Extract the [x, y] coordinate from the center of the cell holding the provided text.  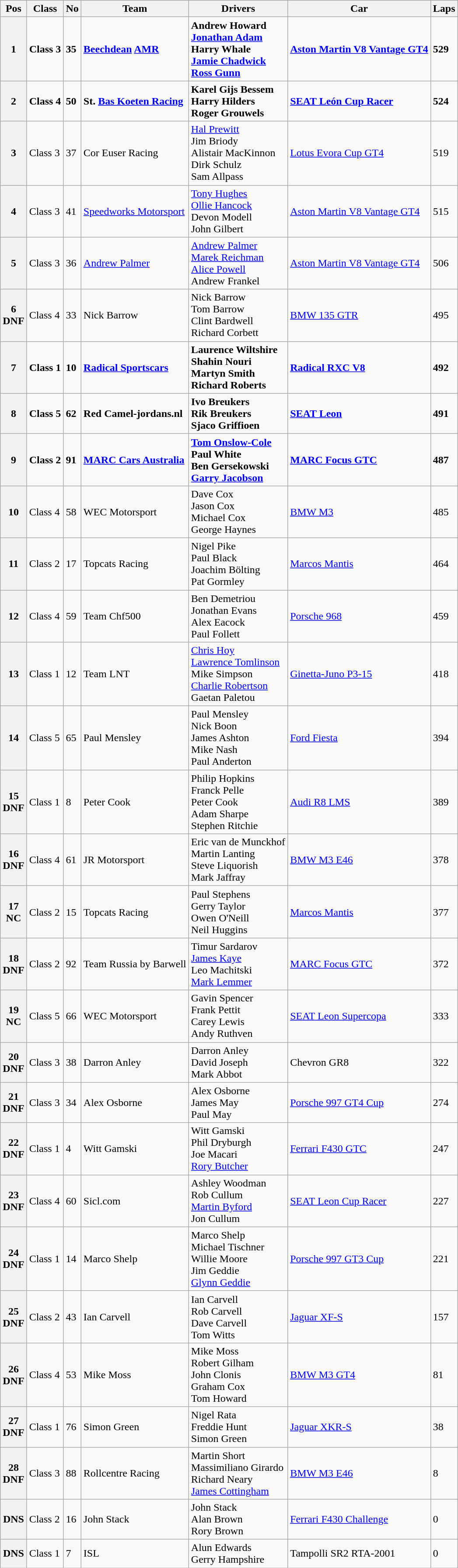
33 [72, 315]
16DNF [14, 860]
394 [444, 738]
Gavin Spencer Frank Pettit Carey Lewis Andy Ruthven [238, 1016]
Class [45, 9]
BMW M3 [360, 512]
459 [444, 616]
Timur Sardarov James Kaye Leo Machitski Mark Lemmer [238, 964]
274 [444, 1102]
43 [72, 1317]
BMW 135 GTR [360, 315]
Chevron GR8 [360, 1062]
464 [444, 563]
Paul Mensley Nick Boon James Ashton Mike Nash Paul Anderton [238, 738]
Team Chf500 [135, 616]
Rollcentre Racing [135, 1473]
62 [72, 413]
Jaguar XF-S [360, 1317]
SEAT Leon [360, 413]
53 [72, 1375]
MARC Cars Australia [135, 459]
Marco Shelp Michael Tischner Willie Moore Jim Geddie Glynn Geddie [238, 1259]
No [72, 9]
Nigel Rata Freddie Hunt Simon Green [238, 1427]
Andrew Howard Jonathan Adam Harry Whale Jamie Chadwick Ross Gunn [238, 49]
17 [72, 563]
Eric van de Munckhof Martin Lanting Steve Liquorish Mark Jaffray [238, 860]
76 [72, 1427]
227 [444, 1200]
Peter Cook [135, 802]
524 [444, 101]
John Stack [135, 1519]
61 [72, 860]
5 [14, 263]
2 [14, 101]
Ford Fiesta [360, 738]
91 [72, 459]
27DNF [14, 1427]
41 [72, 211]
36 [72, 263]
SEAT León Cup Racer [360, 101]
Nick Barrow Tom Barrow Clint Bardwell Richard Corbett [238, 315]
Ian Carvell Rob Carvell Dave Carvell Tom Witts [238, 1317]
Jaguar XKR-S [360, 1427]
247 [444, 1149]
Mike Moss [135, 1375]
Porsche 997 GT4 Cup [360, 1102]
Hal Prewitt Jim Briody Alistair MacKinnon Dirk Schulz Sam Allpass [238, 153]
88 [72, 1473]
Team [135, 9]
92 [72, 964]
Cor Euser Racing [135, 153]
59 [72, 616]
Nigel Pike Paul Black Joachim Bölting Pat Gormley [238, 563]
SEAT Leon Supercopa [360, 1016]
Audi R8 LMS [360, 802]
Ashley Woodman Rob Cullum Martin Byford Jon Cullum [238, 1200]
Laps [444, 9]
Karel Gijs Bessem Harry Hilders Roger Grouwels [238, 101]
Radical Sportscars [135, 367]
Tom Onslow-Cole Paul White Ben Gersekowski Garry Jacobson [238, 459]
485 [444, 512]
15DNF [14, 802]
Chris Hoy Lawrence Tomlinson Mike Simpson Charlie Robertson Gaetan Paletou [238, 674]
16 [72, 1519]
Speedworks Motorsport [135, 211]
35 [72, 49]
Ivo Breukers Rik Breukers Sjaco Griffioen [238, 413]
Witt Gamski Phil Dryburgh Joe Macari Rory Butcher [238, 1149]
Drivers [238, 9]
1 [14, 49]
Team Russia by Barwell [135, 964]
157 [444, 1317]
St. Bas Koeten Racing [135, 101]
18DNF [14, 964]
26DNF [14, 1375]
58 [72, 512]
Ferrari F430 GTC [360, 1149]
21DNF [14, 1102]
377 [444, 912]
333 [444, 1016]
19NC [14, 1016]
81 [444, 1375]
Dave Cox Jason Cox Michael Cox George Haynes [238, 512]
Ian Carvell [135, 1317]
519 [444, 153]
Simon Green [135, 1427]
23DNF [14, 1200]
Ben Demetriou Jonathan Evans Alex Eacock Paul Follett [238, 616]
378 [444, 860]
506 [444, 263]
221 [444, 1259]
17NC [14, 912]
Paul Mensley [135, 738]
Radical RXC V8 [360, 367]
492 [444, 367]
24DNF [14, 1259]
Red Camel-jordans.nl [135, 413]
Alex Osborne James May Paul May [238, 1102]
15 [72, 912]
322 [444, 1062]
529 [444, 49]
Ferrari F430 Challenge [360, 1519]
Philip Hopkins Franck Pelle Peter Cook Adam Sharpe Stephen Ritchie [238, 802]
28DNF [14, 1473]
Alex Osborne [135, 1102]
22DNF [14, 1149]
372 [444, 964]
Ginetta-Juno P3-15 [360, 674]
13 [14, 674]
Witt Gamski [135, 1149]
515 [444, 211]
Lotus Evora Cup GT4 [360, 153]
11 [14, 563]
60 [72, 1200]
Sicl.com [135, 1200]
65 [72, 738]
3 [14, 153]
495 [444, 315]
Andrew Palmer [135, 263]
487 [444, 459]
John Stack Alan Brown Rory Brown [238, 1519]
Darron Anley David Joseph Mark Abbot [238, 1062]
Marco Shelp [135, 1259]
6DNF [14, 315]
25DNF [14, 1317]
34 [72, 1102]
Mike Moss Robert Gilham John Clonis Graham Cox Tom Howard [238, 1375]
389 [444, 802]
Pos [14, 9]
Alun Edwards Gerry Hampshire [238, 1554]
Team LNT [135, 674]
Darron Anley [135, 1062]
50 [72, 101]
Tampolli SR2 RTA-2001 [360, 1554]
9 [14, 459]
20DNF [14, 1062]
66 [72, 1016]
Porsche 997 GT3 Cup [360, 1259]
ISL [135, 1554]
BMW M3 GT4 [360, 1375]
JR Motorsport [135, 860]
Tony Hughes Ollie Hancock Devon Modell John Gilbert [238, 211]
Nick Barrow [135, 315]
Martin Short Massimiliano Girardo Richard Neary James Cottingham [238, 1473]
Porsche 968 [360, 616]
Laurence Wiltshire Shahin Nouri Martyn Smith Richard Roberts [238, 367]
Beechdean AMR [135, 49]
Paul Stephens Gerry Taylor Owen O'Neill Neil Huggins [238, 912]
Car [360, 9]
37 [72, 153]
491 [444, 413]
SEAT Leon Cup Racer [360, 1200]
Andrew Palmer Marek Reichman Alice Powell Andrew Frankel [238, 263]
418 [444, 674]
